Pinpoint the cell where the given text exists, returning its (X, Y) midpoint coordinate. 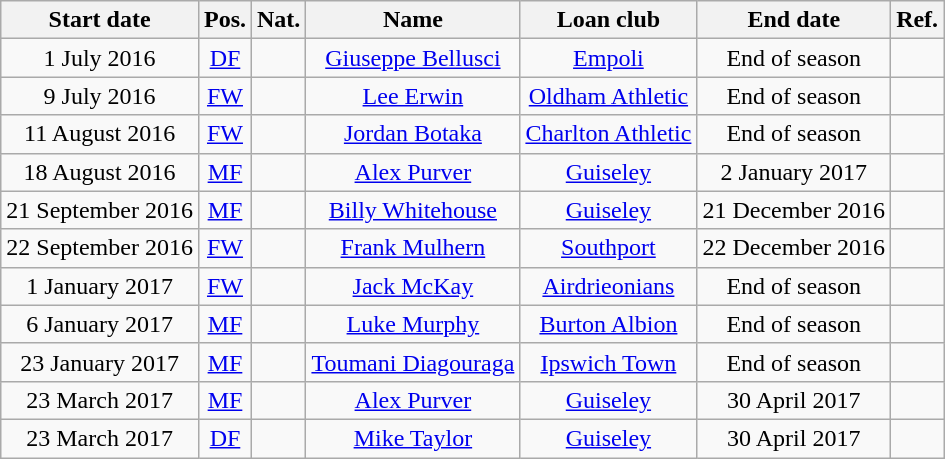
Start date (100, 20)
Airdrieonians (608, 286)
Billy Whitehouse (413, 210)
Ipswich Town (608, 362)
1 July 2016 (100, 58)
11 August 2016 (100, 134)
Nat. (279, 20)
Loan club (608, 20)
Frank Mulhern (413, 248)
Charlton Athletic (608, 134)
23 January 2017 (100, 362)
22 September 2016 (100, 248)
1 January 2017 (100, 286)
Toumani Diagouraga (413, 362)
21 December 2016 (794, 210)
Empoli (608, 58)
Jack McKay (413, 286)
Luke Murphy (413, 324)
Burton Albion (608, 324)
21 September 2016 (100, 210)
Mike Taylor (413, 438)
Name (413, 20)
2 January 2017 (794, 172)
Jordan Botaka (413, 134)
Lee Erwin (413, 96)
Oldham Athletic (608, 96)
Pos. (224, 20)
18 August 2016 (100, 172)
Southport (608, 248)
6 January 2017 (100, 324)
Giuseppe Bellusci (413, 58)
End date (794, 20)
22 December 2016 (794, 248)
Ref. (918, 20)
9 July 2016 (100, 96)
